Return the [x, y] coordinate for the center point of the cell that contains the specified text.  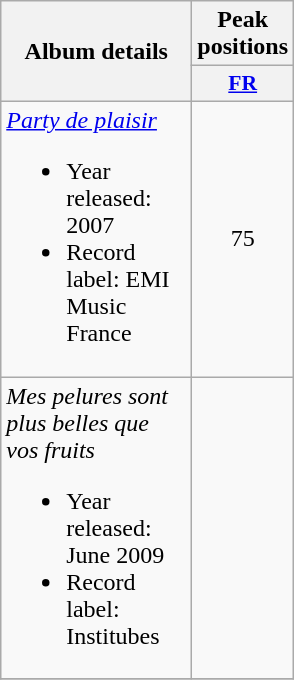
Party de plaisirYear released: 2007Record label: EMI Music France [96, 238]
75 [243, 238]
Album details [96, 52]
Mes pelures sont plus belles que vos fruitsYear released: June 2009Record label: Institubes [96, 527]
Peak positions [243, 34]
FR [243, 84]
